Capture the cell that displays the provided text and extract its (x, y) central coordinate. 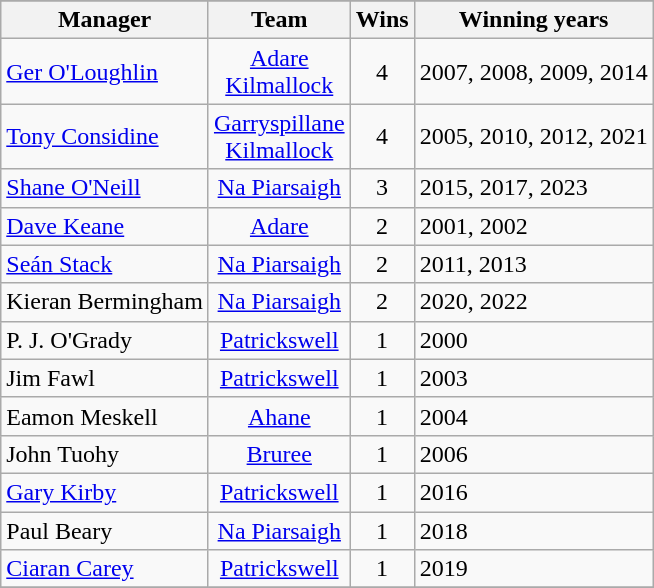
Paul Beary (105, 531)
2019 (534, 569)
Winning years (534, 20)
Jim Fawl (105, 378)
Bruree (279, 454)
Ciaran Carey (105, 569)
Manager (105, 20)
Eamon Meskell (105, 416)
2015, 2017, 2023 (534, 188)
GarryspillaneKilmallock (279, 136)
Gary Kirby (105, 492)
Shane O'Neill (105, 188)
2001, 2002 (534, 226)
P. J. O'Grady (105, 340)
Dave Keane (105, 226)
Ahane (279, 416)
Ger O'Loughlin (105, 72)
2007, 2008, 2009, 2014 (534, 72)
2011, 2013 (534, 264)
Team (279, 20)
Tony Considine (105, 136)
3 (382, 188)
2018 (534, 531)
2016 (534, 492)
2020, 2022 (534, 302)
AdareKilmallock (279, 72)
2006 (534, 454)
Wins (382, 20)
Seán Stack (105, 264)
2000 (534, 340)
2005, 2010, 2012, 2021 (534, 136)
2003 (534, 378)
John Tuohy (105, 454)
Kieran Bermingham (105, 302)
2004 (534, 416)
Adare (279, 226)
